Find where the given text appears and provide that cell's center as (x, y) coordinate. 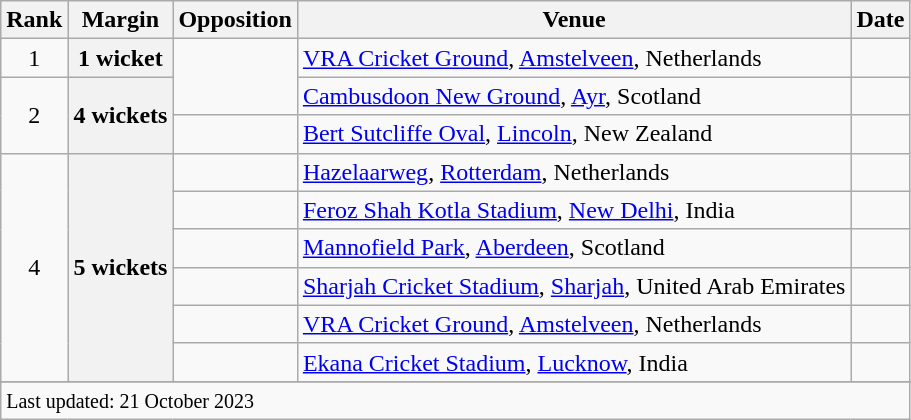
Date (880, 20)
Rank (34, 20)
Ekana Cricket Stadium, Lucknow, India (574, 362)
Feroz Shah Kotla Stadium, New Delhi, India (574, 210)
1 wicket (120, 58)
2 (34, 115)
4 (34, 267)
Sharjah Cricket Stadium, Sharjah, United Arab Emirates (574, 286)
Cambusdoon New Ground, Ayr, Scotland (574, 96)
Mannofield Park, Aberdeen, Scotland (574, 248)
1 (34, 58)
5 wickets (120, 267)
4 wickets (120, 115)
Hazelaarweg, Rotterdam, Netherlands (574, 172)
Bert Sutcliffe Oval, Lincoln, New Zealand (574, 134)
Margin (120, 20)
Last updated: 21 October 2023 (456, 400)
Venue (574, 20)
Opposition (235, 20)
